Scan for the cell matching the given text and deliver its (x, y) coordinate at center. 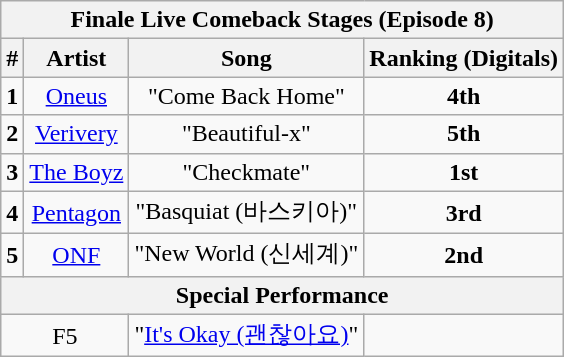
5 (12, 256)
Artist (76, 58)
1st (464, 172)
5th (464, 134)
"It's Okay (괜찮아요)" (246, 336)
4th (464, 96)
F5 (65, 336)
4 (12, 212)
3rd (464, 212)
Pentagon (76, 212)
# (12, 58)
The Boyz (76, 172)
Ranking (Digitals) (464, 58)
3 (12, 172)
Special Performance (282, 295)
2 (12, 134)
1 (12, 96)
"Checkmate" (246, 172)
Verivery (76, 134)
ONF (76, 256)
Oneus (76, 96)
2nd (464, 256)
"Come Back Home" (246, 96)
"New World (신세계)" (246, 256)
"Basquiat (바스키아)" (246, 212)
Song (246, 58)
Finale Live Comeback Stages (Episode 8) (282, 20)
"Beautiful-x" (246, 134)
